Return [X, Y] of the center of cell containing provided text 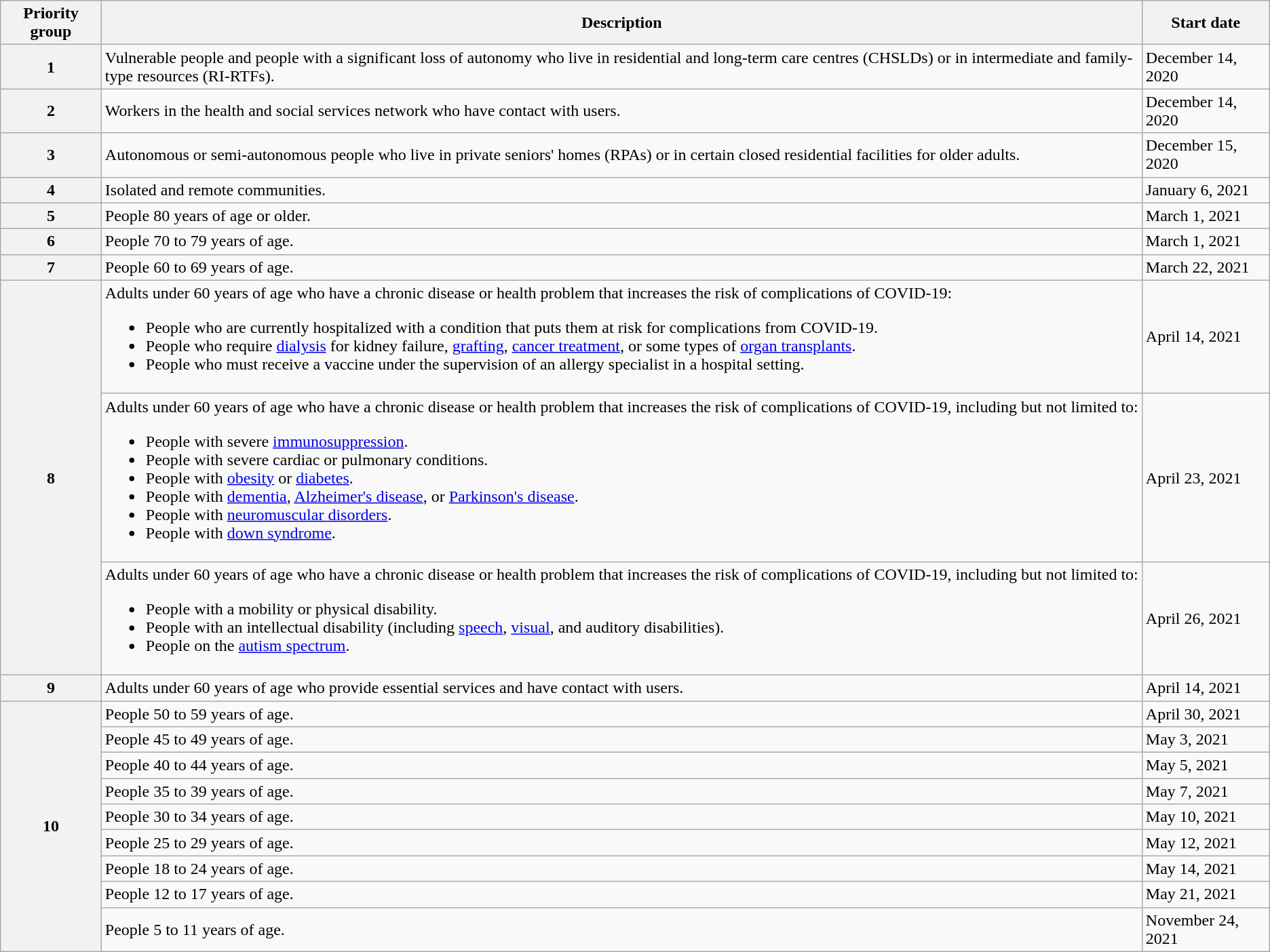
8 [52, 477]
April 26, 2021 [1206, 618]
People 70 to 79 years of age. [621, 241]
People 60 to 69 years of age. [621, 267]
People 12 to 17 years of age. [621, 894]
Autonomous or semi-autonomous people who live in private seniors' homes (RPAs) or in certain closed residential facilities for older adults. [621, 155]
Adults under 60 years of age who provide essential services and have contact with users. [621, 688]
Isolated and remote communities. [621, 190]
May 5, 2021 [1206, 766]
1 [52, 66]
March 22, 2021 [1206, 267]
May 21, 2021 [1206, 894]
January 6, 2021 [1206, 190]
People 35 to 39 years of age. [621, 791]
4 [52, 190]
December 15, 2020 [1206, 155]
April 30, 2021 [1206, 714]
5 [52, 216]
People 25 to 29 years of age. [621, 843]
People 18 to 24 years of age. [621, 869]
May 10, 2021 [1206, 817]
10 [52, 827]
May 12, 2021 [1206, 843]
April 23, 2021 [1206, 477]
People 50 to 59 years of age. [621, 714]
6 [52, 241]
People 45 to 49 years of age. [621, 740]
Workers in the health and social services network who have contact with users. [621, 111]
May 14, 2021 [1206, 869]
7 [52, 267]
3 [52, 155]
May 7, 2021 [1206, 791]
9 [52, 688]
People 80 years of age or older. [621, 216]
People 30 to 34 years of age. [621, 817]
Start date [1206, 23]
May 3, 2021 [1206, 740]
Priority group [52, 23]
2 [52, 111]
People 5 to 11 years of age. [621, 929]
Description [621, 23]
November 24, 2021 [1206, 929]
People 40 to 44 years of age. [621, 766]
